Detect which cell encompasses the target text, then output its (x, y) center coordinate. 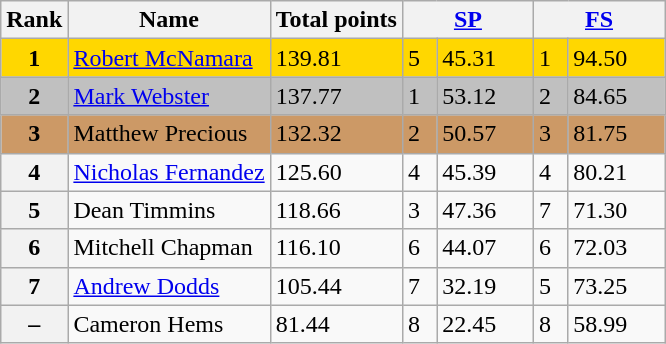
94.50 (616, 58)
Matthew Precious (169, 134)
SP (468, 20)
71.30 (616, 210)
47.36 (486, 210)
105.44 (336, 286)
81.75 (616, 134)
132.32 (336, 134)
FS (598, 20)
125.60 (336, 172)
81.44 (336, 324)
Andrew Dodds (169, 286)
Mark Webster (169, 96)
116.10 (336, 248)
Rank (34, 20)
73.25 (616, 286)
Cameron Hems (169, 324)
32.19 (486, 286)
Mitchell Chapman (169, 248)
Robert McNamara (169, 58)
118.66 (336, 210)
45.39 (486, 172)
Dean Timmins (169, 210)
84.65 (616, 96)
139.81 (336, 58)
58.99 (616, 324)
45.31 (486, 58)
– (34, 324)
44.07 (486, 248)
22.45 (486, 324)
Name (169, 20)
72.03 (616, 248)
80.21 (616, 172)
Nicholas Fernandez (169, 172)
Total points (336, 20)
137.77 (336, 96)
53.12 (486, 96)
50.57 (486, 134)
